For the text-containing cell, return its midpoint in (X, Y) coordinate format. 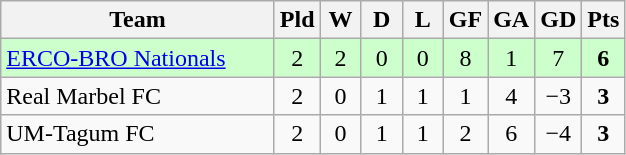
7 (558, 58)
L (422, 20)
ERCO-BRO Nationals (138, 58)
GA (512, 20)
UM-Tagum FC (138, 134)
D (382, 20)
GD (558, 20)
Real Marbel FC (138, 96)
−4 (558, 134)
−3 (558, 96)
4 (512, 96)
8 (465, 58)
Team (138, 20)
W (340, 20)
GF (465, 20)
Pts (604, 20)
Pld (297, 20)
